Search for the cell housing the specified text and yield its [X, Y] center coordinate. 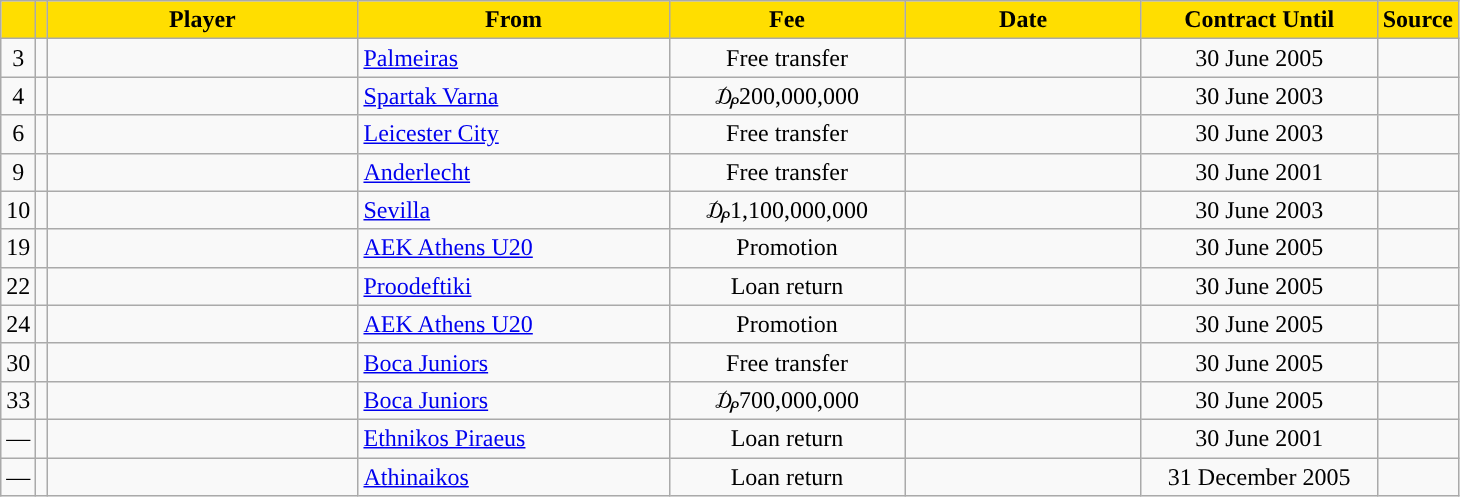
19 [18, 248]
24 [18, 324]
From [514, 20]
Contract Until [1259, 20]
22 [18, 286]
Proodeftiki [514, 286]
₯700,000,000 [787, 400]
Ethnikos Piraeus [514, 438]
31 December 2005 [1259, 477]
6 [18, 134]
33 [18, 400]
Anderlecht [514, 172]
₯1,100,000,000 [787, 210]
4 [18, 96]
₯200,000,000 [787, 96]
10 [18, 210]
Spartak Varna [514, 96]
Leicester City [514, 134]
30 [18, 362]
Source [1418, 20]
Date [1023, 20]
9 [18, 172]
Sevilla [514, 210]
Palmeiras [514, 58]
Fee [787, 20]
Athinaikos [514, 477]
3 [18, 58]
Player [202, 20]
